Scan for the cell matching the given text and deliver its (X, Y) coordinate at center. 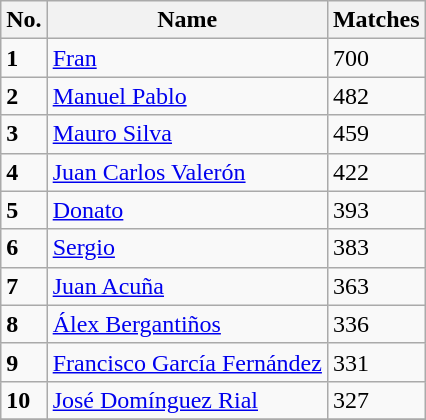
Mauro Silva (187, 134)
Manuel Pablo (187, 96)
3 (24, 134)
Name (187, 20)
Juan Acuña (187, 286)
10 (24, 400)
459 (376, 134)
327 (376, 400)
5 (24, 210)
No. (24, 20)
Álex Bergantiños (187, 324)
José Domínguez Rial (187, 400)
393 (376, 210)
Matches (376, 20)
Francisco García Fernández (187, 362)
4 (24, 172)
2 (24, 96)
422 (376, 172)
Donato (187, 210)
6 (24, 248)
383 (376, 248)
7 (24, 286)
9 (24, 362)
700 (376, 58)
1 (24, 58)
336 (376, 324)
482 (376, 96)
363 (376, 286)
Juan Carlos Valerón (187, 172)
Sergio (187, 248)
331 (376, 362)
Fran (187, 58)
8 (24, 324)
